Scan for the cell matching the given text and deliver its [x, y] coordinate at center. 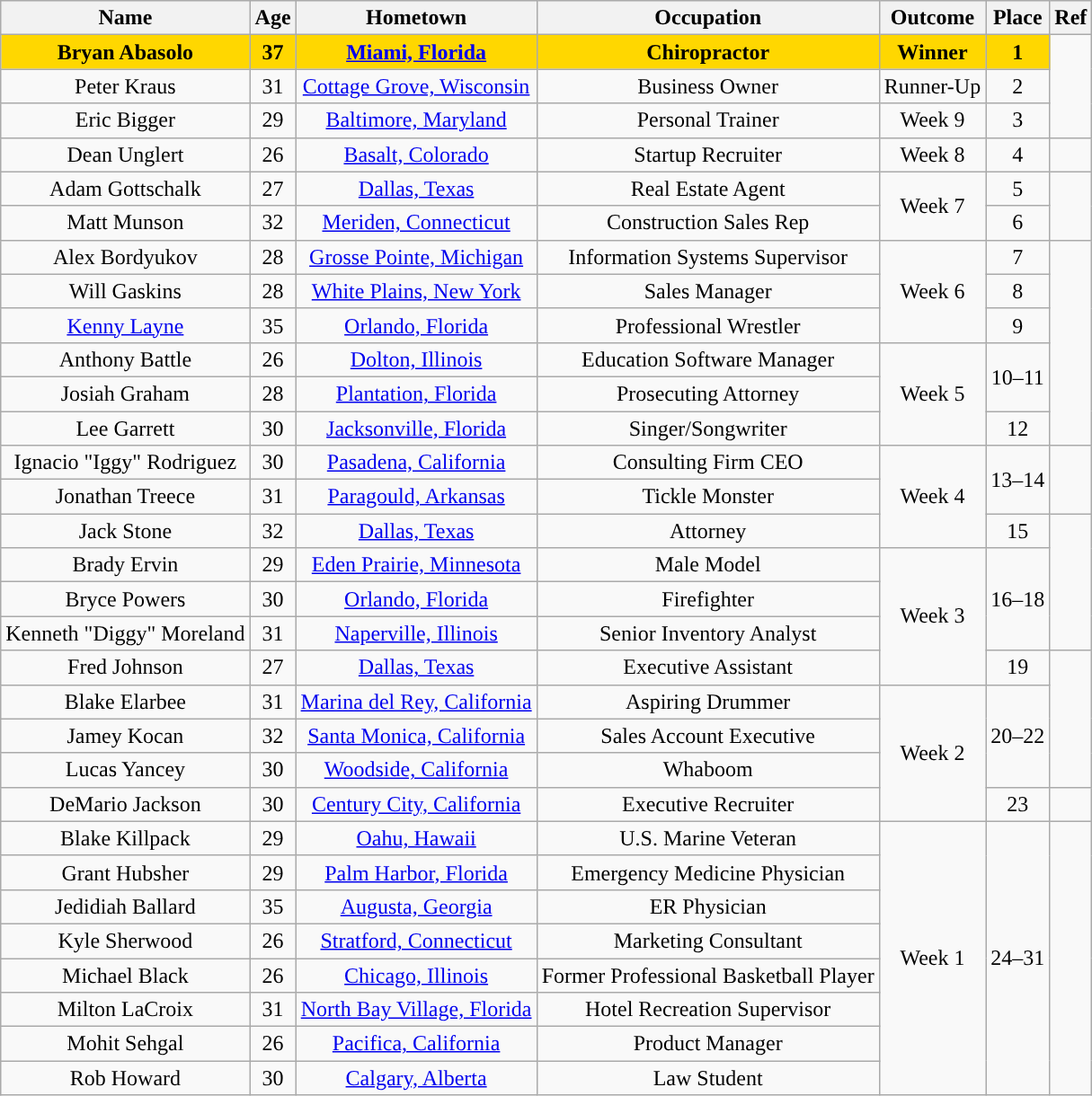
Milton LaCroix [126, 1010]
Jonathan Treece [126, 497]
Outcome [933, 18]
Information Systems Supervisor [708, 257]
Baltimore, Maryland [416, 120]
Construction Sales Rep [708, 223]
Century City, California [416, 804]
Week 6 [933, 291]
Josiah Graham [126, 393]
Adam Gottschalk [126, 189]
Male Model [708, 565]
Anthony Battle [126, 359]
Business Owner [708, 86]
Senior Inventory Analyst [708, 633]
Ref [1071, 18]
Calgary, Alberta [416, 1078]
9 [1017, 325]
Santa Monica, California [416, 736]
Week 4 [933, 497]
Week 5 [933, 393]
Cottage Grove, Wisconsin [416, 86]
Basalt, Colorado [416, 155]
Hometown [416, 18]
Michael Black [126, 975]
Blake Elarbee [126, 702]
37 [273, 52]
Jamey Kocan [126, 736]
Ignacio "Iggy" Rodriguez [126, 463]
Singer/Songwriter [708, 429]
6 [1017, 223]
5 [1017, 189]
Bryce Powers [126, 599]
Dolton, Illinois [416, 359]
Will Gaskins [126, 291]
Emergency Medicine Physician [708, 872]
Sales Manager [708, 291]
16–18 [1017, 599]
Grosse Pointe, Michigan [416, 257]
White Plains, New York [416, 291]
Age [273, 18]
23 [1017, 804]
Week 7 [933, 206]
24–31 [1017, 958]
Law Student [708, 1078]
Jedidiah Ballard [126, 906]
Kenneth "Diggy" Moreland [126, 633]
Personal Trainer [708, 120]
Education Software Manager [708, 359]
Marketing Consultant [708, 941]
Week 2 [933, 753]
Week 3 [933, 616]
Tickle Monster [708, 497]
Augusta, Georgia [416, 906]
Real Estate Agent [708, 189]
Dean Unglert [126, 155]
Blake Killpack [126, 838]
Executive Assistant [708, 667]
Lee Garrett [126, 429]
Startup Recruiter [708, 155]
3 [1017, 120]
Pasadena, California [416, 463]
10–11 [1017, 376]
4 [1017, 155]
Runner-Up [933, 86]
Whaboom [708, 770]
15 [1017, 531]
Oahu, Hawaii [416, 838]
12 [1017, 429]
Week 9 [933, 120]
Firefighter [708, 599]
Alex Bordyukov [126, 257]
Mohit Sehgal [126, 1044]
Aspiring Drummer [708, 702]
Grant Hubsher [126, 872]
Peter Kraus [126, 86]
13–14 [1017, 480]
Rob Howard [126, 1078]
Matt Munson [126, 223]
Miami, Florida [416, 52]
Palm Harbor, Florida [416, 872]
Woodside, California [416, 770]
2 [1017, 86]
Marina del Rey, California [416, 702]
Pacifica, California [416, 1044]
Prosecuting Attorney [708, 393]
Product Manager [708, 1044]
8 [1017, 291]
Name [126, 18]
Chicago, Illinois [416, 975]
Eric Bigger [126, 120]
Former Professional Basketball Player [708, 975]
Week 1 [933, 958]
Stratford, Connecticut [416, 941]
Fred Johnson [126, 667]
Kyle Sherwood [126, 941]
Occupation [708, 18]
Naperville, Illinois [416, 633]
ER Physician [708, 906]
Executive Recruiter [708, 804]
U.S. Marine Veteran [708, 838]
Consulting Firm CEO [708, 463]
19 [1017, 667]
Sales Account Executive [708, 736]
Lucas Yancey [126, 770]
Chiropractor [708, 52]
Bryan Abasolo [126, 52]
20–22 [1017, 736]
7 [1017, 257]
Place [1017, 18]
1 [1017, 52]
Professional Wrestler [708, 325]
Meriden, Connecticut [416, 223]
Paragould, Arkansas [416, 497]
Brady Ervin [126, 565]
North Bay Village, Florida [416, 1010]
Winner [933, 52]
Kenny Layne [126, 325]
Attorney [708, 531]
Hotel Recreation Supervisor [708, 1010]
DeMario Jackson [126, 804]
Jacksonville, Florida [416, 429]
Eden Prairie, Minnesota [416, 565]
Week 8 [933, 155]
Plantation, Florida [416, 393]
Jack Stone [126, 531]
